For the text-containing cell, return its midpoint in [X, Y] coordinate format. 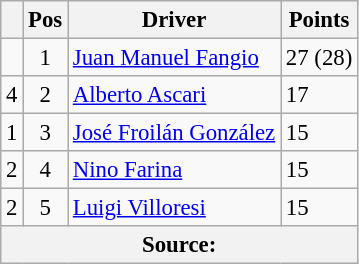
Luigi Villoresi [174, 208]
17 [320, 95]
Pos [46, 20]
27 (28) [320, 58]
Points [320, 20]
5 [46, 208]
Alberto Ascari [174, 95]
Driver [174, 20]
3 [46, 133]
Juan Manuel Fangio [174, 58]
José Froilán González [174, 133]
Nino Farina [174, 170]
Source: [180, 245]
